From the cell containing the given text, extract its center point as [X, Y] coordinate. 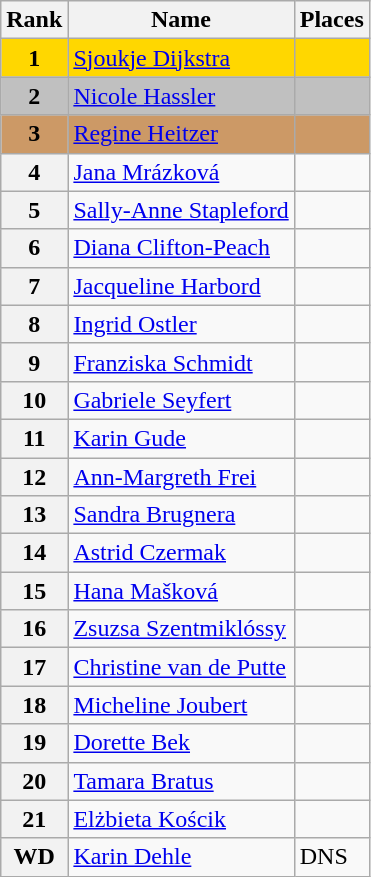
Gabriele Seyfert [181, 400]
Places [332, 20]
Ann-Margreth Frei [181, 477]
Tamara Bratus [181, 781]
13 [34, 515]
Regine Heitzer [181, 134]
7 [34, 286]
17 [34, 667]
14 [34, 553]
Diana Clifton-Peach [181, 248]
Zsuzsa Szentmiklóssy [181, 629]
Jana Mrázková [181, 172]
Jacqueline Harbord [181, 286]
2 [34, 96]
Astrid Czermak [181, 553]
18 [34, 705]
Micheline Joubert [181, 705]
Nicole Hassler [181, 96]
Ingrid Ostler [181, 324]
15 [34, 591]
Christine van de Putte [181, 667]
8 [34, 324]
5 [34, 210]
10 [34, 400]
Karin Gude [181, 438]
DNS [332, 857]
20 [34, 781]
Name [181, 20]
12 [34, 477]
Karin Dehle [181, 857]
Elżbieta Kościk [181, 819]
Sjoukje Dijkstra [181, 58]
Franziska Schmidt [181, 362]
4 [34, 172]
Dorette Bek [181, 743]
16 [34, 629]
WD [34, 857]
19 [34, 743]
Rank [34, 20]
Sally-Anne Stapleford [181, 210]
9 [34, 362]
Sandra Brugnera [181, 515]
6 [34, 248]
3 [34, 134]
11 [34, 438]
Hana Mašková [181, 591]
1 [34, 58]
21 [34, 819]
